For the text-containing cell, return its midpoint in (X, Y) coordinate format. 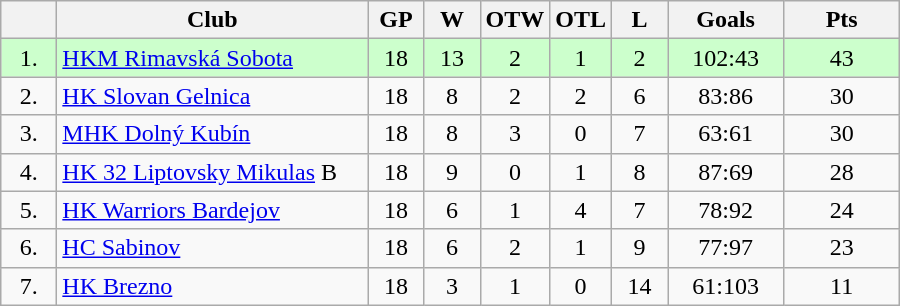
28 (842, 172)
W (452, 20)
77:97 (726, 248)
HKM Rimavská Sobota (212, 58)
MHK Dolný Kubín (212, 134)
7. (29, 286)
24 (842, 210)
87:69 (726, 172)
5. (29, 210)
2. (29, 96)
OTL (581, 20)
HK 32 Liptovsky Mikulas B (212, 172)
1. (29, 58)
6. (29, 248)
GP (396, 20)
14 (640, 286)
11 (842, 286)
43 (842, 58)
HK Slovan Gelnica (212, 96)
83:86 (726, 96)
HC Sabinov (212, 248)
L (640, 20)
61:103 (726, 286)
Club (212, 20)
23 (842, 248)
HK Brezno (212, 286)
4. (29, 172)
4 (581, 210)
HK Warriors Bardejov (212, 210)
Pts (842, 20)
13 (452, 58)
102:43 (726, 58)
63:61 (726, 134)
78:92 (726, 210)
3. (29, 134)
Goals (726, 20)
OTW (515, 20)
